Detect which cell encompasses the target text, then output its (X, Y) center coordinate. 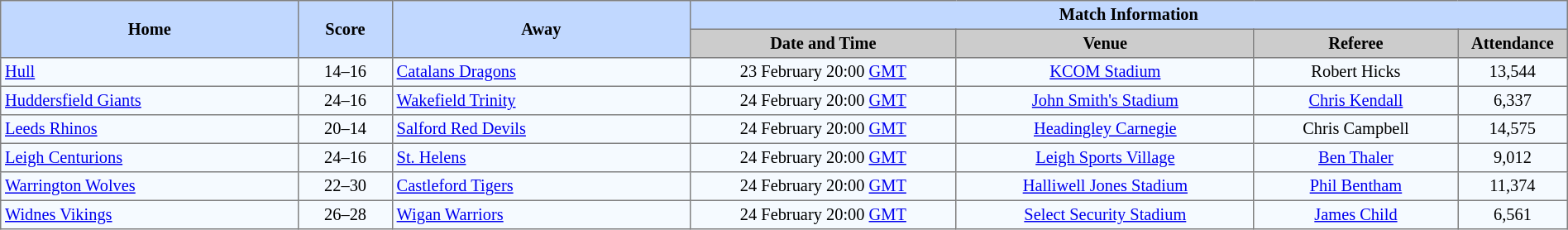
22–30 (346, 186)
St. Helens (541, 157)
Chris Kendall (1355, 100)
Score (346, 30)
14–16 (346, 72)
6,561 (1513, 214)
Leigh Centurions (150, 157)
Chris Campbell (1355, 129)
Leeds Rhinos (150, 129)
Wigan Warriors (541, 214)
Select Security Stadium (1105, 214)
Warrington Wolves (150, 186)
Robert Hicks (1355, 72)
Wakefield Trinity (541, 100)
6,337 (1513, 100)
Huddersfield Giants (150, 100)
13,544 (1513, 72)
Home (150, 30)
Leigh Sports Village (1105, 157)
Hull (150, 72)
Headingley Carnegie (1105, 129)
Ben Thaler (1355, 157)
Catalans Dragons (541, 72)
Date and Time (823, 43)
Match Information (1128, 15)
Castleford Tigers (541, 186)
Phil Bentham (1355, 186)
20–14 (346, 129)
James Child (1355, 214)
26–28 (346, 214)
Venue (1105, 43)
11,374 (1513, 186)
23 February 20:00 GMT (823, 72)
9,012 (1513, 157)
Salford Red Devils (541, 129)
Referee (1355, 43)
Halliwell Jones Stadium (1105, 186)
Away (541, 30)
14,575 (1513, 129)
John Smith's Stadium (1105, 100)
Widnes Vikings (150, 214)
Attendance (1513, 43)
KCOM Stadium (1105, 72)
